Detect which cell encompasses the target text, then output its [x, y] center coordinate. 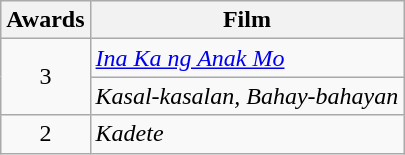
Kadete [247, 134]
Ina Ka ng Anak Mo [247, 58]
Awards [46, 20]
Kasal-kasalan, Bahay-bahayan [247, 96]
3 [46, 77]
Film [247, 20]
2 [46, 134]
